Find where the given text appears and provide that cell's center as [x, y] coordinate. 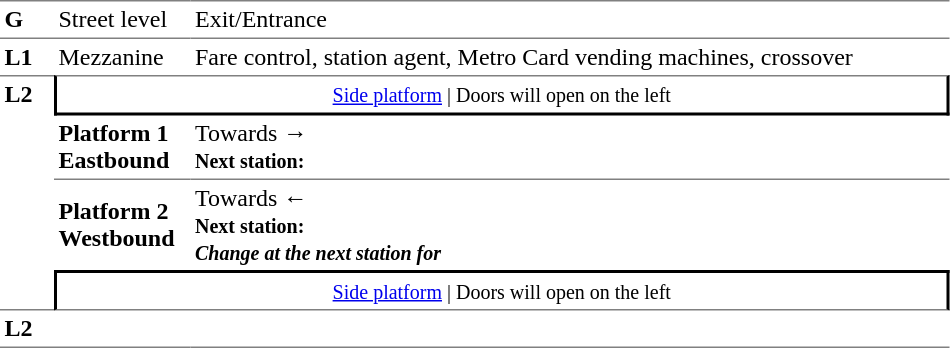
Towards ← Next station: Change at the next station for [570, 225]
Exit/Entrance [570, 20]
Street level [122, 20]
Platform 1Eastbound [122, 148]
G [27, 20]
Mezzanine [122, 57]
Fare control, station agent, Metro Card vending machines, crossover [570, 57]
L1 [27, 57]
Platform 2 Westbound [122, 225]
Towards → Next station: [570, 148]
